Pinpoint the cell where the given text exists, returning its [x, y] midpoint coordinate. 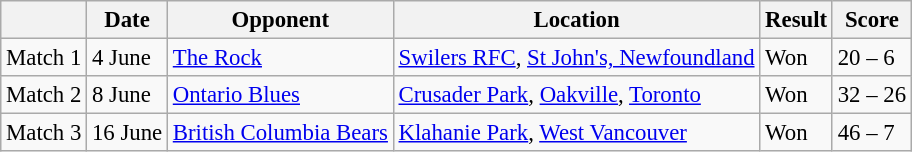
4 June [128, 58]
8 June [128, 95]
Match 3 [44, 133]
Date [128, 20]
20 – 6 [872, 58]
Opponent [280, 20]
46 – 7 [872, 133]
32 – 26 [872, 95]
Match 2 [44, 95]
British Columbia Bears [280, 133]
Score [872, 20]
Swilers RFC, St John's, Newfoundland [576, 58]
Klahanie Park, West Vancouver [576, 133]
Crusader Park, Oakville, Toronto [576, 95]
Result [796, 20]
Location [576, 20]
16 June [128, 133]
The Rock [280, 58]
Ontario Blues [280, 95]
Match 1 [44, 58]
